Identify which cell holds the provided text, then report its (X, Y) central coordinate. 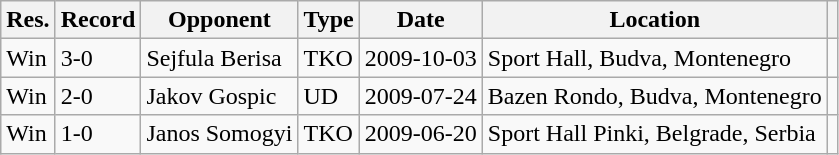
UD (328, 96)
Res. (28, 20)
2-0 (98, 96)
Opponent (220, 20)
Janos Somogyi (220, 134)
3-0 (98, 58)
Bazen Rondo, Budva, Montenegro (654, 96)
2009-06-20 (420, 134)
Type (328, 20)
Sport Hall, Budva, Montenegro (654, 58)
Location (654, 20)
1-0 (98, 134)
Sport Hall Pinki, Belgrade, Serbia (654, 134)
Date (420, 20)
2009-07-24 (420, 96)
Record (98, 20)
Sejfula Berisa (220, 58)
Jakov Gospic (220, 96)
2009-10-03 (420, 58)
